Determine the (X, Y) coordinate at the center of the cell enclosing the given text.  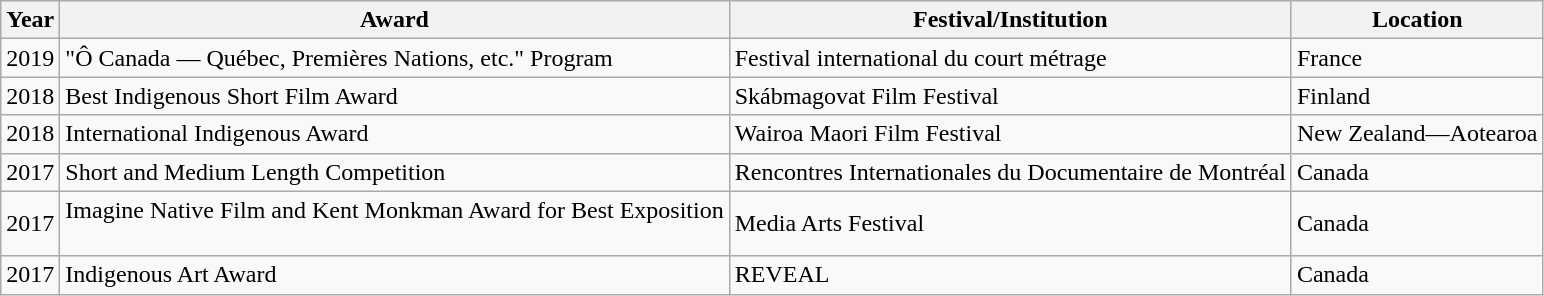
Year (30, 20)
New Zealand—Aotearoa (1417, 134)
"Ô Canada — Québec, Premières Nations, etc." Program (394, 58)
Imagine Native Film and Kent Monkman Award for Best Exposition (394, 224)
Best Indigenous Short Film Award (394, 96)
Short and Medium Length Competition (394, 172)
Media Arts Festival (1010, 224)
Award (394, 20)
REVEAL (1010, 275)
Wairoa Maori Film Festival (1010, 134)
Festival international du court métrage (1010, 58)
Location (1417, 20)
Festival/Institution (1010, 20)
France (1417, 58)
Finland (1417, 96)
Skábmagovat Film Festival (1010, 96)
International Indigenous Award (394, 134)
Indigenous Art Award (394, 275)
Rencontres Internationales du Documentaire de Montréal (1010, 172)
2019 (30, 58)
